Capture the cell that displays the provided text and extract its [x, y] central coordinate. 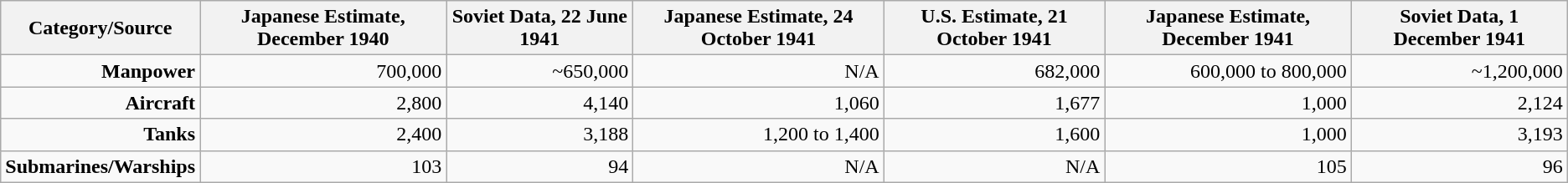
1,200 to 1,400 [759, 135]
682,000 [994, 71]
U.S. Estimate, 21 October 1941 [994, 28]
1,600 [994, 135]
Soviet Data, 22 June 1941 [539, 28]
Japanese Estimate, December 1941 [1228, 28]
Category/Source [101, 28]
Soviet Data, 1 December 1941 [1459, 28]
Submarines/Warships [101, 166]
Japanese Estimate, December 1940 [323, 28]
94 [539, 166]
2,400 [323, 135]
2,800 [323, 103]
Japanese Estimate, 24 October 1941 [759, 28]
Manpower [101, 71]
600,000 to 800,000 [1228, 71]
96 [1459, 166]
Tanks [101, 135]
1,060 [759, 103]
103 [323, 166]
2,124 [1459, 103]
3,188 [539, 135]
~1,200,000 [1459, 71]
700,000 [323, 71]
1,677 [994, 103]
105 [1228, 166]
3,193 [1459, 135]
4,140 [539, 103]
~650,000 [539, 71]
Aircraft [101, 103]
